Locate the cell with the specified text and output its [X, Y] center coordinate. 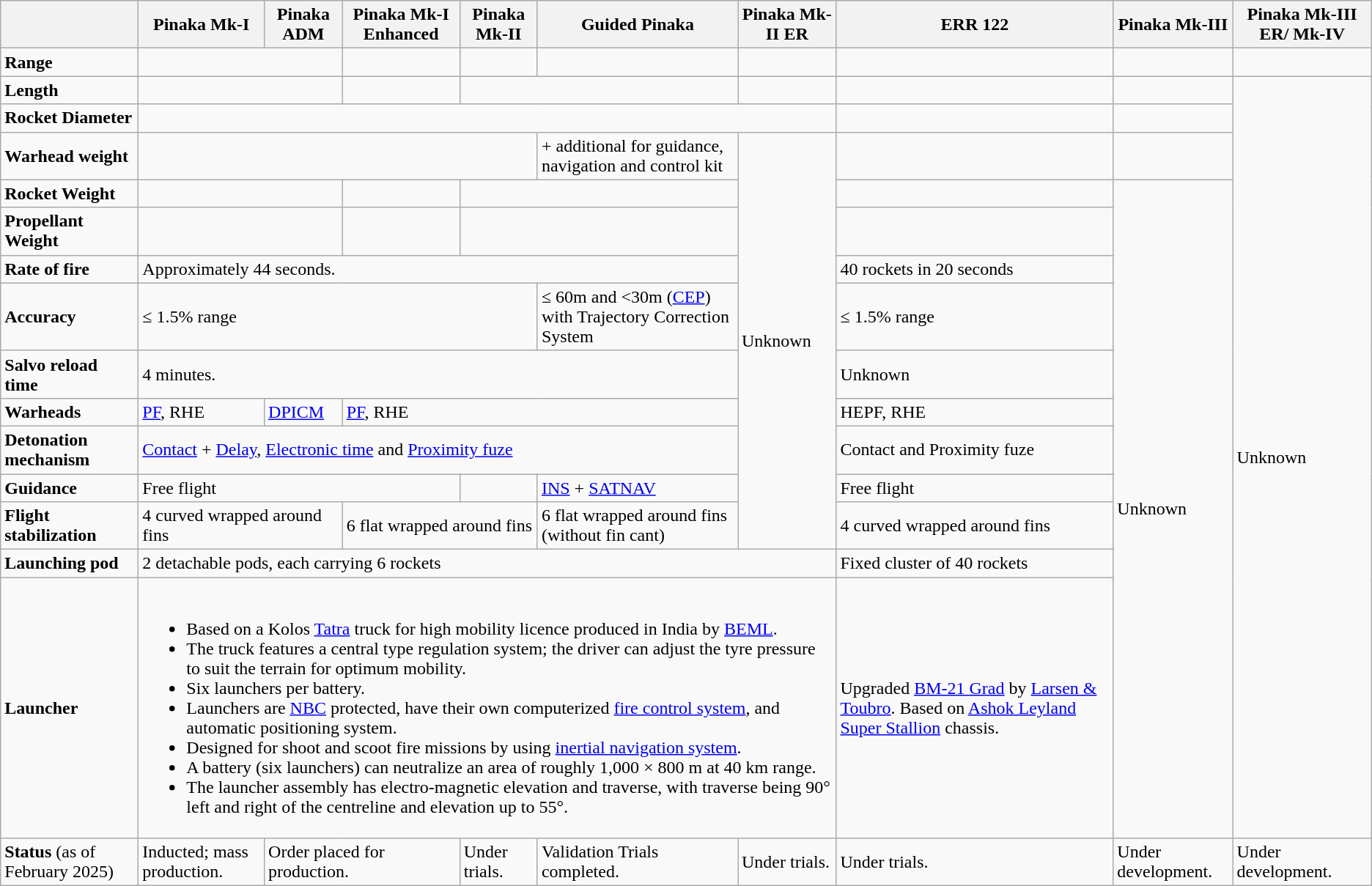
Order placed for production. [362, 862]
Validation Trials completed. [638, 862]
Upgraded BM-21 Grad by Larsen & Toubro. Based on Ashok Leyland Super Stallion chassis. [975, 708]
Contact + Delay, Electronic time and Proximity fuze [438, 450]
Range [70, 62]
Warhead weight [70, 155]
≤ 60m and <30m (CEP) with Trajectory Correction System [638, 317]
Fixed cluster of 40 rockets [975, 564]
Length [70, 90]
Flight stabilization [70, 526]
Inducted; mass production. [202, 862]
6 flat wrapped around fins [440, 526]
Pinaka ADM [303, 25]
4 minutes. [438, 374]
Pinaka Mk-II ER [786, 25]
Pinaka Mk-I Enhanced [401, 25]
Rate of fire [70, 269]
40 rockets in 20 seconds [975, 269]
Guidance [70, 487]
Pinaka Mk-III ER/ Mk-IV [1302, 25]
Launching pod [70, 564]
Propellant Weight [70, 232]
Pinaka Mk-I [202, 25]
HEPF, RHE [975, 412]
+ additional for guidance, navigation and control kit [638, 155]
2 detachable pods, each carrying 6 rockets [487, 564]
Accuracy [70, 317]
Guided Pinaka [638, 25]
Approximately 44 seconds. [438, 269]
ERR 122 [975, 25]
Warheads [70, 412]
Pinaka Mk-II [498, 25]
Salvo reload time [70, 374]
Rocket Weight [70, 193]
INS + SATNAV [638, 487]
Pinaka Mk-III [1173, 25]
Status (as of February 2025) [70, 862]
Rocket Diameter [70, 118]
Detonation mechanism [70, 450]
Launcher [70, 708]
Contact and Proximity fuze [975, 450]
DPICM [303, 412]
6 flat wrapped around fins (without fin cant) [638, 526]
